From the cell containing the given text, extract its center point as [X, Y] coordinate. 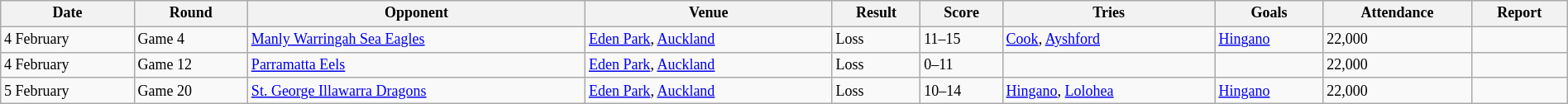
Opponent [417, 13]
St. George Illawarra Dragons [417, 91]
Attendance [1398, 13]
11–15 [961, 40]
Game 20 [190, 91]
Result [877, 13]
Parramatta Eels [417, 64]
Tries [1108, 13]
Date [68, 13]
Goals [1269, 13]
5 February [68, 91]
Cook, Ayshford [1108, 40]
Report [1519, 13]
Game 12 [190, 64]
Score [961, 13]
Game 4 [190, 40]
0–11 [961, 64]
Hingano, Lolohea [1108, 91]
Manly Warringah Sea Eagles [417, 40]
10–14 [961, 91]
Venue [709, 13]
Round [190, 13]
